Scan for the cell matching the given text and deliver its [x, y] coordinate at center. 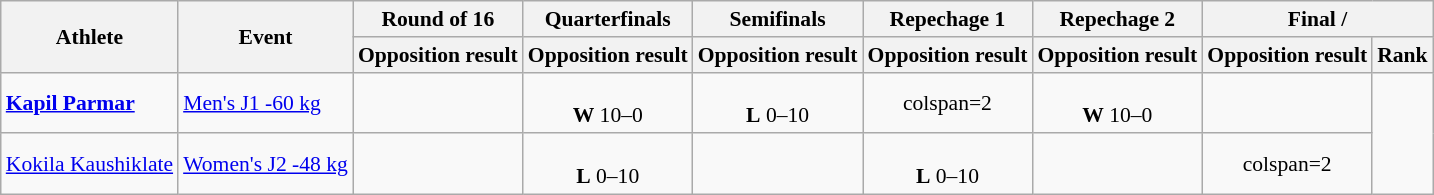
Repechage 1 [948, 19]
Men's J1 -60 kg [266, 102]
Kokila Kaushiklate [90, 164]
Round of 16 [438, 19]
Athlete [90, 36]
Final / [1317, 19]
Kapil Parmar [90, 102]
Semifinals [778, 19]
Quarterfinals [608, 19]
Rank [1402, 55]
Event [266, 36]
Repechage 2 [1117, 19]
Women's J2 -48 kg [266, 164]
